Return the [x, y] coordinate for the center point of the cell that contains the specified text.  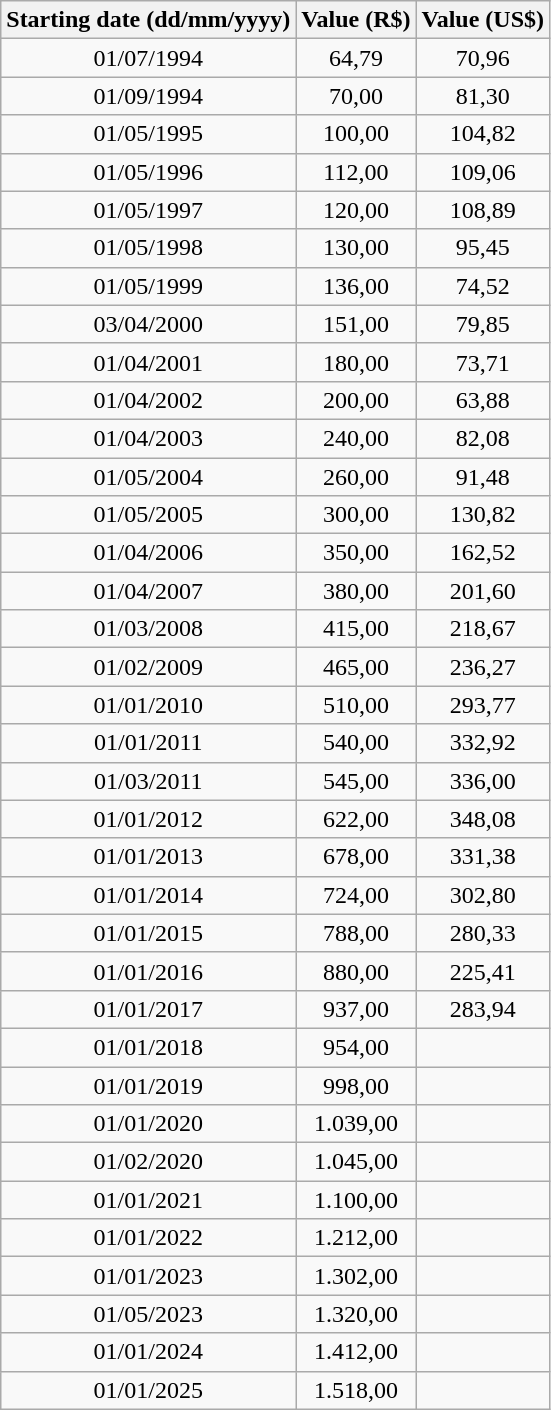
79,85 [483, 324]
01/01/2010 [148, 705]
82,08 [483, 438]
01/04/2006 [148, 553]
937,00 [356, 1009]
280,33 [483, 933]
01/01/2024 [148, 1352]
200,00 [356, 400]
201,60 [483, 591]
81,30 [483, 96]
332,92 [483, 743]
112,00 [356, 172]
01/05/2005 [148, 515]
01/05/1999 [148, 286]
03/04/2000 [148, 324]
678,00 [356, 857]
1.412,00 [356, 1352]
260,00 [356, 477]
01/01/2015 [148, 933]
724,00 [356, 895]
01/07/1994 [148, 58]
01/01/2012 [148, 819]
01/01/2016 [148, 971]
350,00 [356, 553]
302,80 [483, 895]
01/04/2007 [148, 591]
880,00 [356, 971]
130,00 [356, 248]
01/01/2017 [148, 1009]
01/01/2019 [148, 1085]
74,52 [483, 286]
218,67 [483, 629]
293,77 [483, 705]
Value (US$) [483, 20]
01/05/1995 [148, 134]
01/05/2004 [148, 477]
1.212,00 [356, 1238]
545,00 [356, 781]
1.045,00 [356, 1162]
01/01/2013 [148, 857]
162,52 [483, 553]
331,38 [483, 857]
300,00 [356, 515]
01/03/2008 [148, 629]
01/01/2014 [148, 895]
510,00 [356, 705]
130,82 [483, 515]
236,27 [483, 667]
01/04/2001 [148, 362]
240,00 [356, 438]
120,00 [356, 210]
64,79 [356, 58]
63,88 [483, 400]
01/05/1996 [148, 172]
954,00 [356, 1047]
136,00 [356, 286]
1.320,00 [356, 1314]
151,00 [356, 324]
01/01/2022 [148, 1238]
225,41 [483, 971]
100,00 [356, 134]
01/01/2018 [148, 1047]
348,08 [483, 819]
70,96 [483, 58]
01/05/1997 [148, 210]
998,00 [356, 1085]
1.302,00 [356, 1276]
01/01/2025 [148, 1390]
1.039,00 [356, 1124]
01/05/2023 [148, 1314]
01/04/2002 [148, 400]
01/02/2020 [148, 1162]
95,45 [483, 248]
01/05/1998 [148, 248]
108,89 [483, 210]
1.100,00 [356, 1200]
415,00 [356, 629]
788,00 [356, 933]
283,94 [483, 1009]
01/02/2009 [148, 667]
1.518,00 [356, 1390]
336,00 [483, 781]
180,00 [356, 362]
01/01/2020 [148, 1124]
01/03/2011 [148, 781]
73,71 [483, 362]
104,82 [483, 134]
Value (R$) [356, 20]
01/04/2003 [148, 438]
01/09/1994 [148, 96]
109,06 [483, 172]
Starting date (dd/mm/yyyy) [148, 20]
91,48 [483, 477]
380,00 [356, 591]
622,00 [356, 819]
01/01/2023 [148, 1276]
01/01/2011 [148, 743]
540,00 [356, 743]
70,00 [356, 96]
465,00 [356, 667]
01/01/2021 [148, 1200]
